Scan for the cell matching the given text and deliver its [X, Y] coordinate at center. 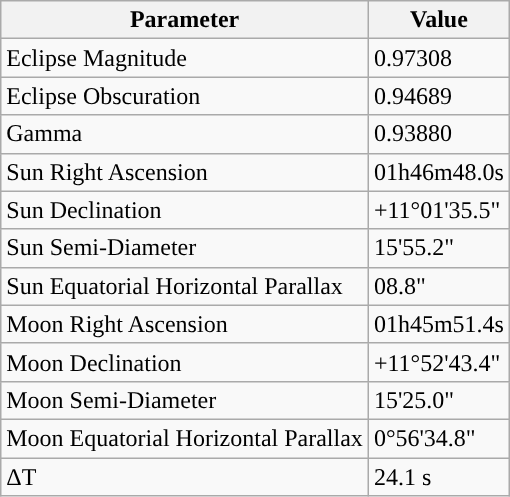
Moon Declination [185, 362]
Moon Right Ascension [185, 324]
0.93880 [438, 134]
24.1 s [438, 477]
0.94689 [438, 96]
Eclipse Obscuration [185, 96]
Sun Declination [185, 210]
Sun Equatorial Horizontal Parallax [185, 286]
Sun Semi-Diameter [185, 248]
01h46m48.0s [438, 172]
Moon Semi-Diameter [185, 400]
Parameter [185, 20]
Value [438, 20]
0°56'34.8" [438, 438]
15'25.0" [438, 400]
ΔT [185, 477]
Moon Equatorial Horizontal Parallax [185, 438]
01h45m51.4s [438, 324]
Sun Right Ascension [185, 172]
08.8" [438, 286]
0.97308 [438, 58]
+11°52'43.4" [438, 362]
Eclipse Magnitude [185, 58]
15'55.2" [438, 248]
Gamma [185, 134]
+11°01'35.5" [438, 210]
